Return the (X, Y) coordinate for the center point of the cell that contains the specified text.  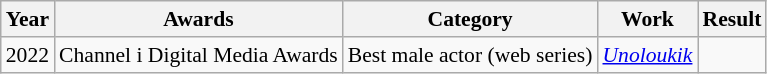
Work (647, 19)
Best male actor (web series) (470, 55)
2022 (28, 55)
Year (28, 19)
Unoloukik (647, 55)
Result (732, 19)
Channel i Digital Media Awards (198, 55)
Category (470, 19)
Awards (198, 19)
